Detect which cell encompasses the target text, then output its (X, Y) center coordinate. 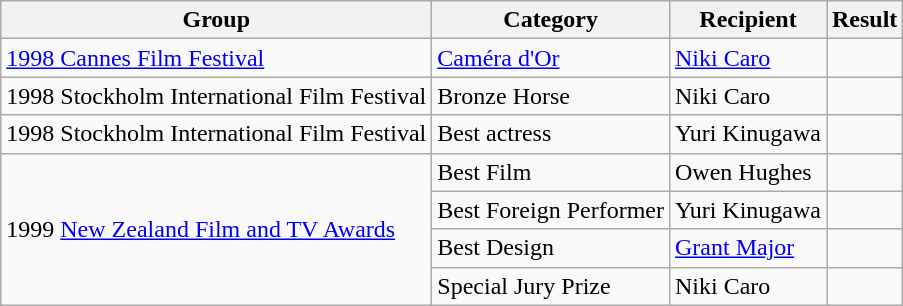
Best Design (551, 248)
Best Film (551, 172)
Result (864, 20)
Caméra d'Or (551, 58)
Group (216, 20)
Grant Major (748, 248)
Category (551, 20)
Best Foreign Performer (551, 210)
1998 Cannes Film Festival (216, 58)
Recipient (748, 20)
Bronze Horse (551, 96)
Special Jury Prize (551, 286)
1999 New Zealand Film and TV Awards (216, 229)
Owen Hughes (748, 172)
Best actress (551, 134)
